Scan for the cell matching the given text and deliver its [x, y] coordinate at center. 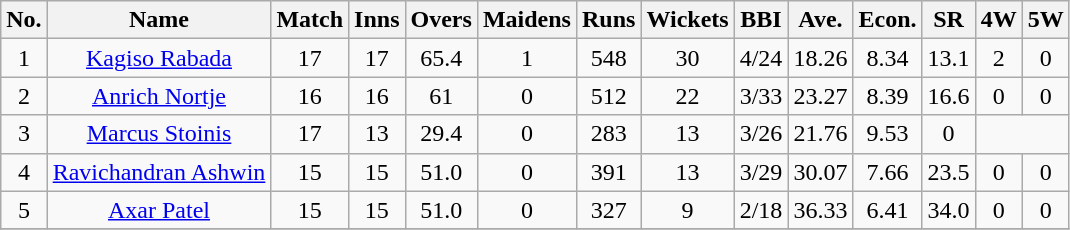
16.6 [948, 96]
Axar Patel [159, 210]
3/26 [761, 134]
23.27 [820, 96]
512 [608, 96]
36.33 [820, 210]
Maidens [526, 20]
Wickets [688, 20]
Anrich Nortje [159, 96]
5W [1046, 20]
Name [159, 20]
3/29 [761, 172]
34.0 [948, 210]
23.5 [948, 172]
30.07 [820, 172]
Marcus Stoinis [159, 134]
2/18 [761, 210]
283 [608, 134]
SR [948, 20]
6.41 [888, 210]
No. [24, 20]
30 [688, 58]
Ave. [820, 20]
9 [688, 210]
Inns [377, 20]
29.4 [441, 134]
548 [608, 58]
Runs [608, 20]
Econ. [888, 20]
4W [998, 20]
9.53 [888, 134]
65.4 [441, 58]
8.39 [888, 96]
3 [24, 134]
18.26 [820, 58]
13.1 [948, 58]
Ravichandran Ashwin [159, 172]
Kagiso Rabada [159, 58]
5 [24, 210]
61 [441, 96]
Match [310, 20]
21.76 [820, 134]
327 [608, 210]
3/33 [761, 96]
4/24 [761, 58]
22 [688, 96]
Overs [441, 20]
BBI [761, 20]
391 [608, 172]
7.66 [888, 172]
8.34 [888, 58]
4 [24, 172]
